Find where the given text appears and provide that cell's center as [x, y] coordinate. 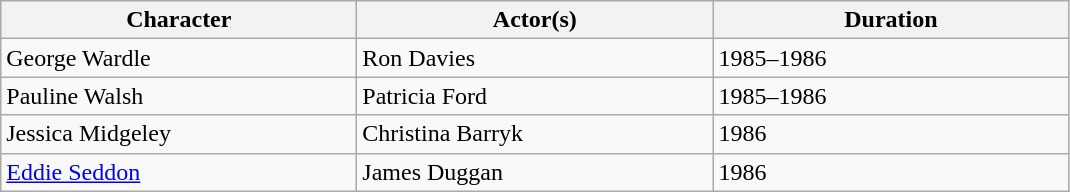
Christina Barryk [535, 134]
Actor(s) [535, 20]
Duration [891, 20]
Patricia Ford [535, 96]
George Wardle [179, 58]
Pauline Walsh [179, 96]
Character [179, 20]
James Duggan [535, 172]
Jessica Midgeley [179, 134]
Eddie Seddon [179, 172]
Ron Davies [535, 58]
